For the text-containing cell, return its midpoint in (x, y) coordinate format. 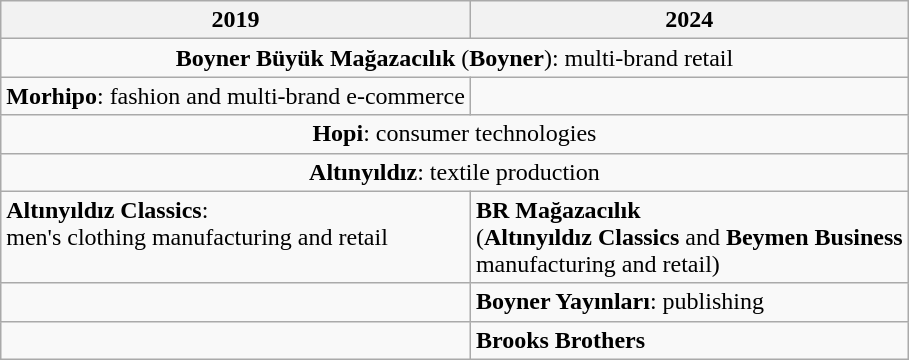
Hopi: consumer technologies (454, 134)
Morhipo: fashion and multi-brand e-commerce (236, 96)
Boyner Yayınları: publishing (689, 302)
BR Mağazacılık(Altınyıldız Classics and Beymen Businessmanufacturing and retail) (689, 237)
Altınyıldız: textile production (454, 172)
2024 (689, 20)
2019 (236, 20)
Altınyıldız Classics: men's clothing manufacturing and retail (236, 237)
Brooks Brothers (689, 340)
Boyner Büyük Mağazacılık (Boyner): multi-brand retail (454, 58)
